Output the [x, y] coordinate of the center of the cell containing the given text.  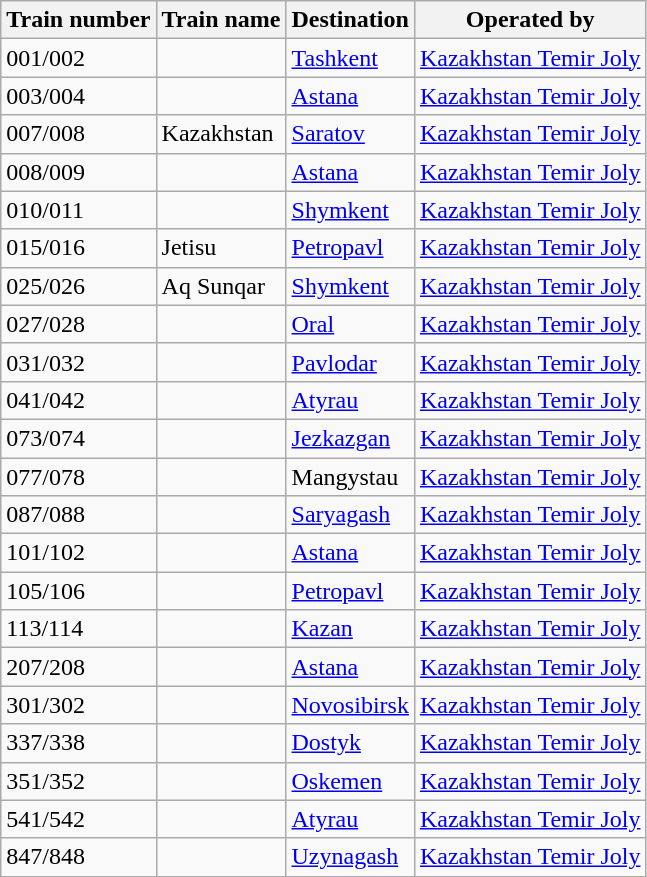
Oskemen [350, 781]
Novosibirsk [350, 705]
Operated by [530, 20]
105/106 [78, 591]
Destination [350, 20]
541/542 [78, 819]
001/002 [78, 58]
Kazakhstan [221, 134]
015/016 [78, 248]
Saratov [350, 134]
Train name [221, 20]
025/026 [78, 286]
Pavlodar [350, 362]
010/011 [78, 210]
113/114 [78, 629]
077/078 [78, 477]
073/074 [78, 438]
027/028 [78, 324]
Aq Sunqar [221, 286]
007/008 [78, 134]
003/004 [78, 96]
Train number [78, 20]
031/032 [78, 362]
087/088 [78, 515]
Jezkazgan [350, 438]
101/102 [78, 553]
Oral [350, 324]
Mangystau [350, 477]
207/208 [78, 667]
Jetisu [221, 248]
Uzynagash [350, 857]
008/009 [78, 172]
Tashkent [350, 58]
301/302 [78, 705]
Saryagash [350, 515]
041/042 [78, 400]
Dostyk [350, 743]
351/352 [78, 781]
847/848 [78, 857]
Kazan [350, 629]
337/338 [78, 743]
